Pinpoint the cell where the given text exists, returning its [X, Y] midpoint coordinate. 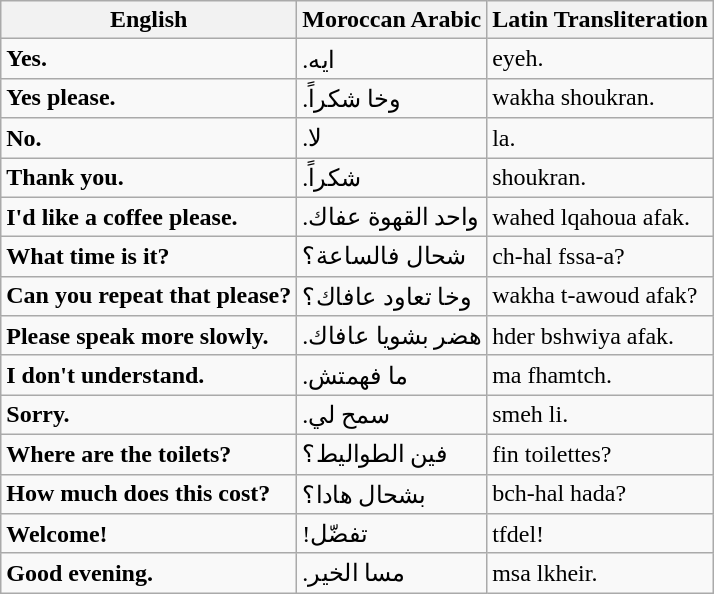
.شكراً [392, 178]
Good evening. [149, 573]
Where are the toilets? [149, 454]
ch-hal fssa-a? [600, 257]
Can you repeat that please? [149, 296]
.هضر بشويا عافاك [392, 336]
How much does this cost? [149, 494]
.وخا شكراً [392, 98]
la. [600, 138]
.لا [392, 138]
فين الطواليط؟ [392, 454]
!تفضّل [392, 534]
Thank you. [149, 178]
wakha t-awoud afak? [600, 296]
Please speak more slowly. [149, 336]
No. [149, 138]
Latin Transliteration [600, 20]
I don't understand. [149, 375]
What time is it? [149, 257]
English [149, 20]
.ايه [392, 59]
بشحال هادا؟ [392, 494]
Yes please. [149, 98]
.ما فهمتش [392, 375]
shoukran. [600, 178]
eyeh. [600, 59]
bch-hal hada? [600, 494]
I'd like a coffee please. [149, 217]
wakha shoukran. [600, 98]
msa lkheir. [600, 573]
smeh li. [600, 415]
wahed lqahoua afak. [600, 217]
شحال فالساعة؟ [392, 257]
Yes. [149, 59]
.مسا الخير [392, 573]
.سمح لي [392, 415]
Moroccan Arabic [392, 20]
.واحد القهوة عفاك [392, 217]
Welcome! [149, 534]
ma fhamtch. [600, 375]
tfdel! [600, 534]
hder bshwiya afak. [600, 336]
fin toilettes? [600, 454]
Sorry. [149, 415]
وخا تعاود عافاك؟ [392, 296]
